Detect which cell encompasses the target text, then output its [x, y] center coordinate. 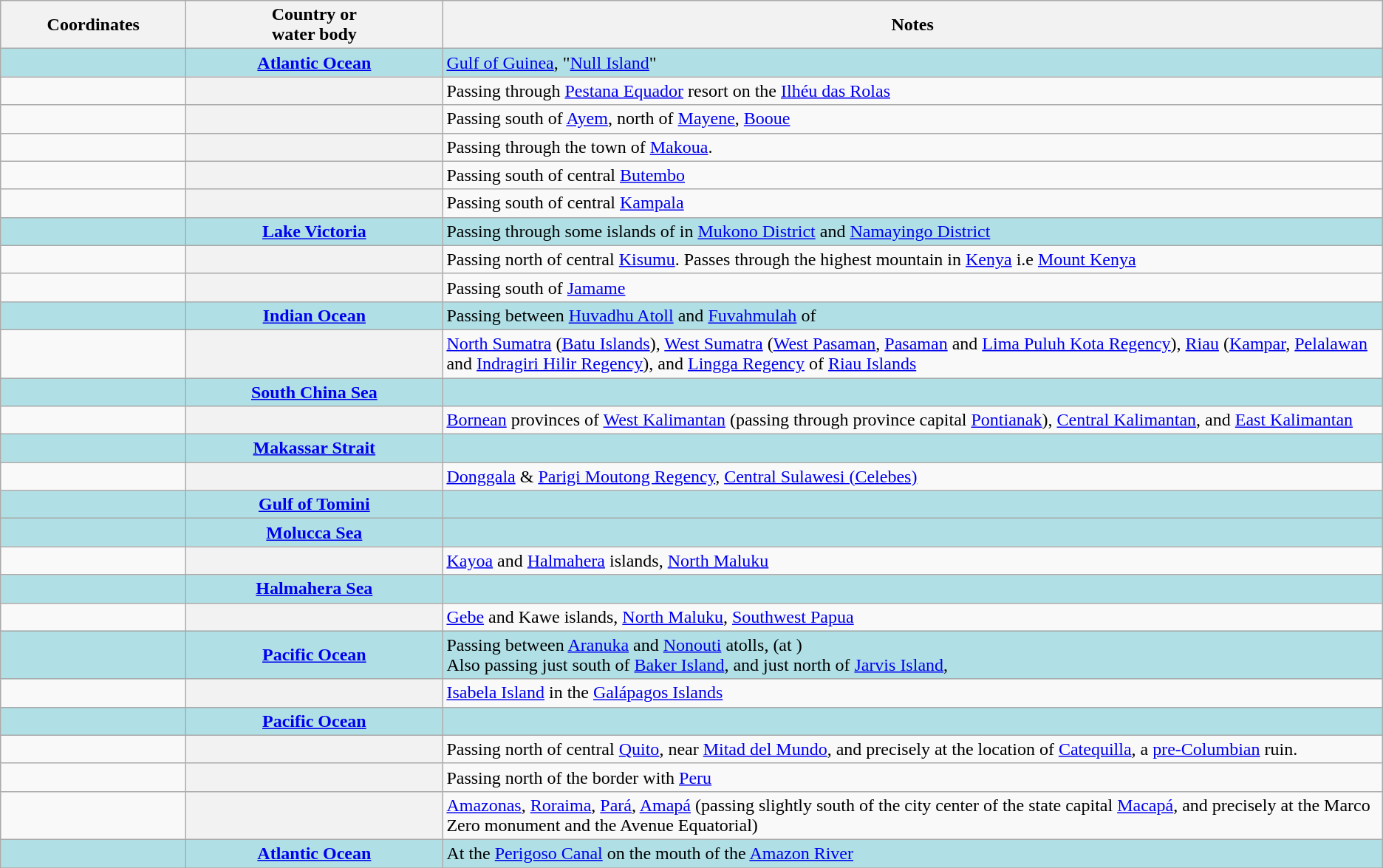
Gulf of Guinea, "Null Island" [912, 63]
Passing through the town of Makoua. [912, 147]
Coordinates [93, 25]
Passing south of Jamame [912, 287]
Passing north of central Kisumu. Passes through the highest mountain in Kenya i.e Mount Kenya [912, 259]
South China Sea [315, 392]
Makassar Strait [315, 448]
Gulf of Tomini [315, 505]
Country orwater body [315, 25]
Passing between Aranuka and Nonouti atolls, (at )Also passing just south of Baker Island, and just north of Jarvis Island, [912, 655]
At the Perigoso Canal on the mouth of the Amazon River [912, 853]
Passing south of central Butembo [912, 175]
Passing south of Ayem, north of Mayene, Booue [912, 119]
Passing south of central Kampala [912, 203]
Molucca Sea [315, 533]
Lake Victoria [315, 231]
Isabela Island in the Galápagos Islands [912, 693]
Notes [912, 25]
Kayoa and Halmahera islands, North Maluku [912, 561]
Passing through some islands of in Mukono District and Namayingo District [912, 231]
Passing between Huvadhu Atoll and Fuvahmulah of [912, 315]
Gebe and Kawe islands, North Maluku, Southwest Papua [912, 617]
Indian Ocean [315, 315]
Halmahera Sea [315, 589]
Donggala & Parigi Moutong Regency, Central Sulawesi (Celebes) [912, 476]
Passing north of the border with Peru [912, 777]
Passing north of central Quito, near Mitad del Mundo, and precisely at the location of Catequilla, a pre-Columbian ruin. [912, 749]
Bornean provinces of West Kalimantan (passing through province capital Pontianak), Central Kalimantan, and East Kalimantan [912, 420]
Passing through Pestana Equador resort on the Ilhéu das Rolas [912, 91]
